Locate the cell with the specified text and output its [X, Y] center coordinate. 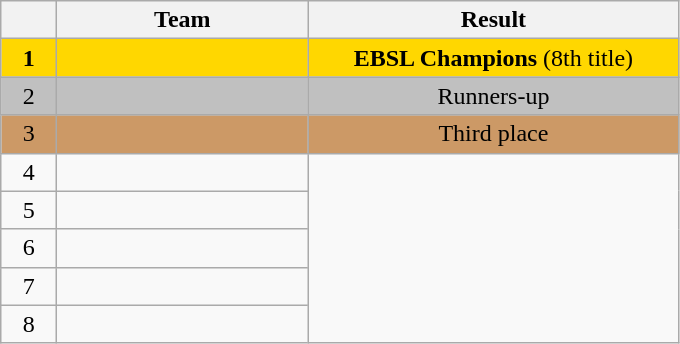
4 [29, 172]
Team [182, 20]
3 [29, 134]
6 [29, 248]
Result [494, 20]
7 [29, 286]
5 [29, 210]
Runners-up [494, 96]
Third place [494, 134]
EBSL Champions (8th title) [494, 58]
2 [29, 96]
1 [29, 58]
8 [29, 324]
